Locate the cell with the specified text and output its [X, Y] center coordinate. 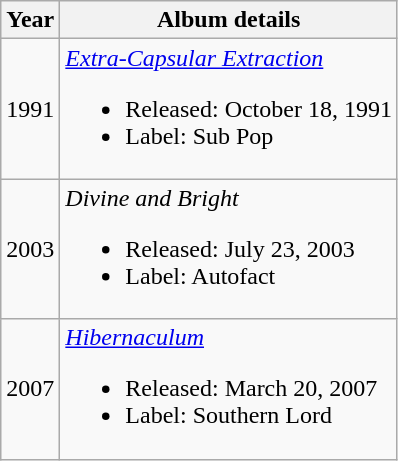
Extra-Capsular ExtractionReleased: October 18, 1991Label: Sub Pop [229, 109]
Divine and BrightReleased: July 23, 2003Label: Autofact [229, 249]
Album details [229, 20]
2007 [30, 389]
2003 [30, 249]
HibernaculumReleased: March 20, 2007Label: Southern Lord [229, 389]
Year [30, 20]
1991 [30, 109]
